Return the (x, y) coordinate for the center point of the cell that contains the specified text.  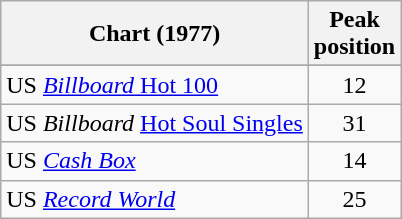
31 (354, 123)
US Cash Box (155, 161)
Peakposition (354, 34)
US Record World (155, 199)
25 (354, 199)
US Billboard Hot 100 (155, 85)
US Billboard Hot Soul Singles (155, 123)
Chart (1977) (155, 34)
14 (354, 161)
12 (354, 85)
